Search for the cell housing the specified text and yield its [x, y] center coordinate. 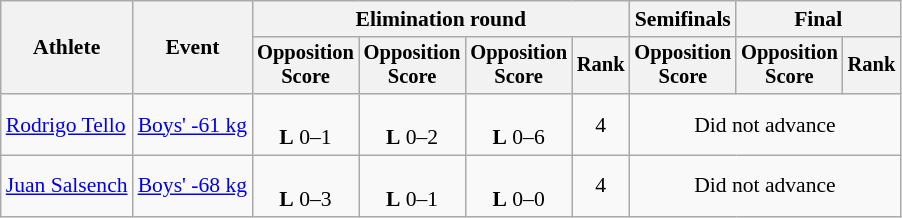
Boys' -61 kg [193, 124]
Semifinals [684, 19]
L 0–3 [306, 186]
Rodrigo Tello [67, 124]
Event [193, 48]
L 0–0 [518, 186]
Boys' -68 kg [193, 186]
Athlete [67, 48]
Juan Salsench [67, 186]
L 0–6 [518, 124]
Final [818, 19]
L 0–2 [412, 124]
Elimination round [440, 19]
